For the text-containing cell, return its midpoint in [X, Y] coordinate format. 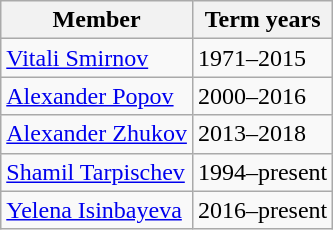
Member [97, 20]
1971–2015 [262, 58]
Yelena Isinbayeva [97, 210]
2016–present [262, 210]
Alexander Zhukov [97, 134]
Vitali Smirnov [97, 58]
1994–present [262, 172]
Alexander Popov [97, 96]
2013–2018 [262, 134]
2000–2016 [262, 96]
Term years [262, 20]
Shamil Tarpischev [97, 172]
